Return the [X, Y] coordinate for the center point of the cell that contains the specified text.  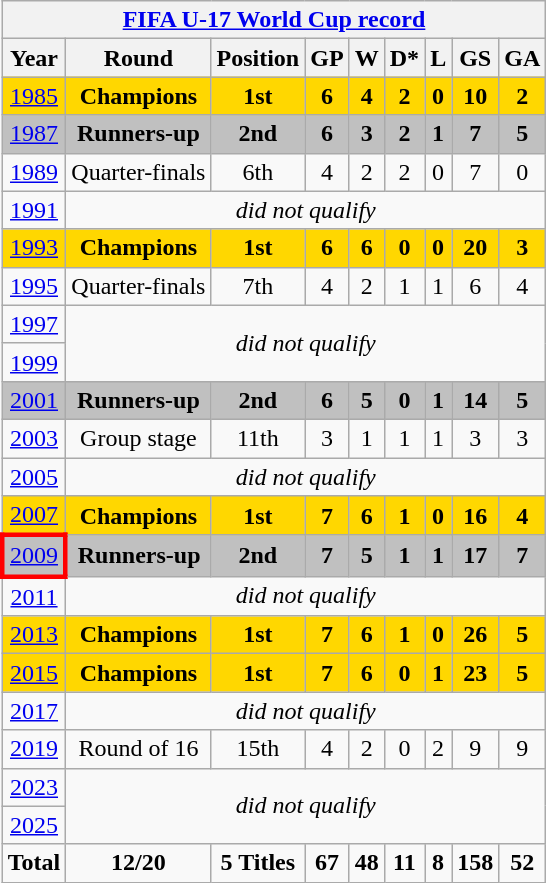
20 [476, 248]
5 Titles [258, 863]
23 [476, 673]
D* [404, 58]
2023 [34, 787]
2019 [34, 749]
16 [476, 516]
15th [258, 749]
1993 [34, 248]
1995 [34, 286]
158 [476, 863]
52 [522, 863]
8 [438, 863]
1989 [34, 172]
FIFA U-17 World Cup record [274, 20]
14 [476, 400]
26 [476, 635]
W [366, 58]
Round [138, 58]
2013 [34, 635]
1991 [34, 210]
1997 [34, 324]
11th [258, 438]
11 [404, 863]
2001 [34, 400]
17 [476, 556]
2005 [34, 477]
1985 [34, 96]
2007 [34, 516]
Year [34, 58]
67 [327, 863]
10 [476, 96]
Position [258, 58]
1999 [34, 362]
2009 [34, 556]
GS [476, 58]
2015 [34, 673]
2017 [34, 711]
GP [327, 58]
7th [258, 286]
GA [522, 58]
6th [258, 172]
2025 [34, 825]
L [438, 58]
Round of 16 [138, 749]
2003 [34, 438]
Group stage [138, 438]
48 [366, 863]
1987 [34, 134]
Total [34, 863]
2011 [34, 596]
12/20 [138, 863]
